Extract the [x, y] coordinate from the center of the cell holding the provided text.  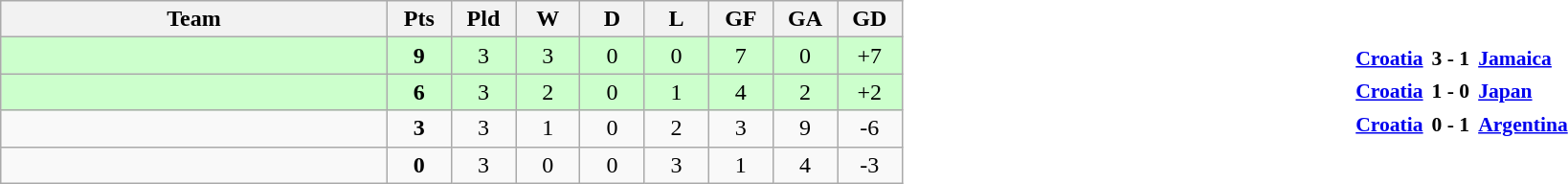
Team [193, 19]
Pts [419, 19]
-3 [869, 165]
L [676, 19]
GA [804, 19]
1 - 0 [1451, 92]
GD [869, 19]
Pld [482, 19]
7 [741, 56]
GF [741, 19]
+2 [869, 92]
0 - 1 [1451, 126]
+7 [869, 56]
6 [419, 92]
3 - 1 [1451, 59]
D [613, 19]
-6 [869, 128]
W [548, 19]
